Return the (X, Y) coordinate for the center point of the cell that contains the specified text.  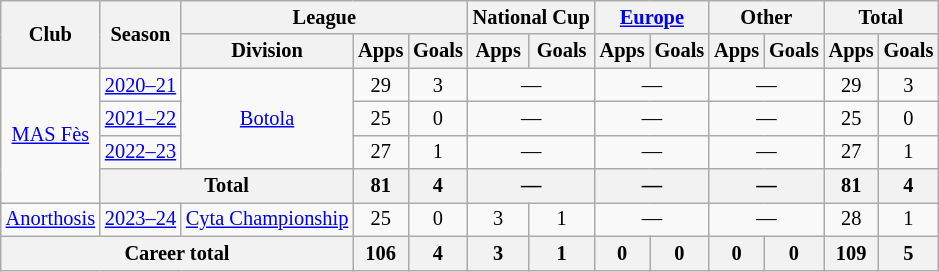
League (324, 17)
Botola (267, 118)
Division (267, 51)
Career total (177, 253)
Other (766, 17)
5 (909, 253)
Cyta Championship (267, 219)
2021–22 (140, 118)
Europe (652, 17)
106 (380, 253)
National Cup (532, 17)
MAS Fès (50, 136)
Anorthosis (50, 219)
2023–24 (140, 219)
109 (852, 253)
28 (852, 219)
Club (50, 34)
2020–21 (140, 85)
Season (140, 34)
2022–23 (140, 152)
